Extract the (x, y) coordinate from the center of the cell holding the provided text.  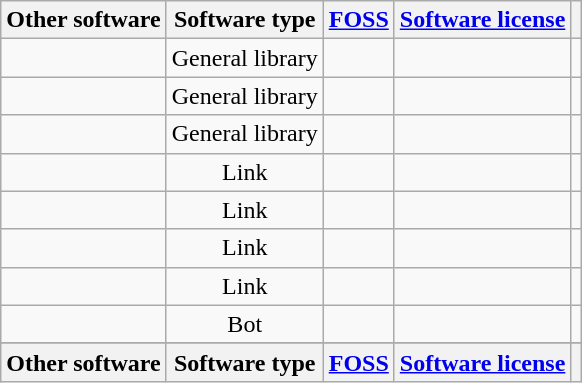
Bot (244, 324)
